Extract the [X, Y] coordinate from the center of the cell holding the provided text.  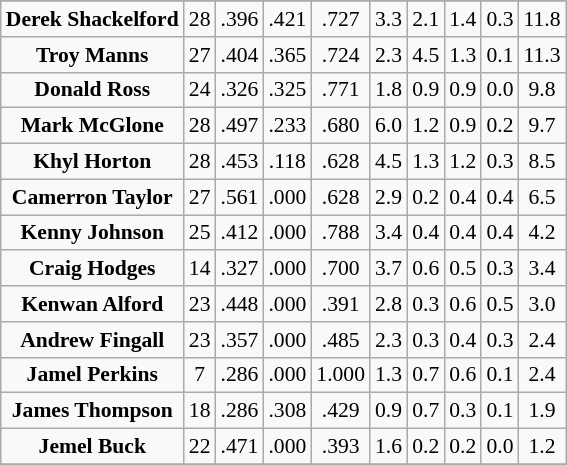
.393 [340, 447]
.233 [287, 126]
3.3 [388, 19]
.365 [287, 55]
6.0 [388, 126]
.357 [239, 340]
.429 [340, 411]
.561 [239, 197]
.485 [340, 340]
3.0 [542, 304]
9.8 [542, 90]
Derek Shackelford [92, 19]
Jemel Buck [92, 447]
18 [200, 411]
8.5 [542, 162]
.724 [340, 55]
2.8 [388, 304]
.727 [340, 19]
Donald Ross [92, 90]
.326 [239, 90]
4.2 [542, 233]
.118 [287, 162]
.453 [239, 162]
11.8 [542, 19]
.448 [239, 304]
1.8 [388, 90]
.771 [340, 90]
22 [200, 447]
1.6 [388, 447]
2.1 [426, 19]
2.9 [388, 197]
.788 [340, 233]
James Thompson [92, 411]
24 [200, 90]
Kenwan Alford [92, 304]
Troy Manns [92, 55]
.327 [239, 269]
9.7 [542, 126]
.421 [287, 19]
Kenny Johnson [92, 233]
3.7 [388, 269]
.391 [340, 304]
.325 [287, 90]
.471 [239, 447]
.700 [340, 269]
Mark McGlone [92, 126]
1.9 [542, 411]
7 [200, 375]
Khyl Horton [92, 162]
Jamel Perkins [92, 375]
Andrew Fingall [92, 340]
25 [200, 233]
1.000 [340, 375]
.404 [239, 55]
1.4 [462, 19]
.308 [287, 411]
.412 [239, 233]
.497 [239, 126]
Camerron Taylor [92, 197]
14 [200, 269]
.396 [239, 19]
Craig Hodges [92, 269]
6.5 [542, 197]
.680 [340, 126]
11.3 [542, 55]
